Capture the cell that displays the provided text and extract its (x, y) central coordinate. 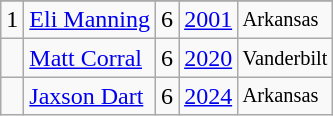
Eli Manning (90, 20)
2001 (208, 20)
Vanderbilt (286, 58)
2020 (208, 58)
Jaxson Dart (90, 96)
2024 (208, 96)
1 (12, 20)
Matt Corral (90, 58)
